Detect which cell encompasses the target text, then output its [X, Y] center coordinate. 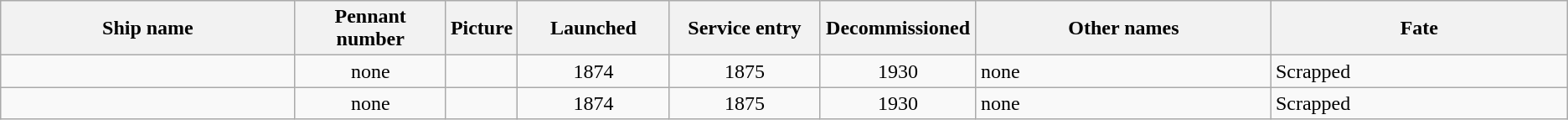
Decommissioned [898, 29]
Service entry [745, 29]
Pennant number [370, 29]
Launched [594, 29]
Other names [1123, 29]
Ship name [147, 29]
Picture [481, 29]
Fate [1419, 29]
